Determine the [x, y] coordinate at the center of the cell enclosing the given text.  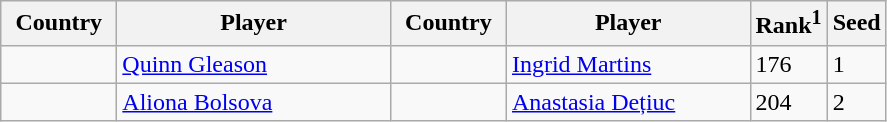
Ingrid Martins [628, 64]
204 [788, 102]
2 [856, 102]
Quinn Gleason [254, 64]
Seed [856, 24]
1 [856, 64]
Rank1 [788, 24]
Anastasia Dețiuc [628, 102]
176 [788, 64]
Aliona Bolsova [254, 102]
